Return the [X, Y] coordinate for the center point of the cell that contains the specified text.  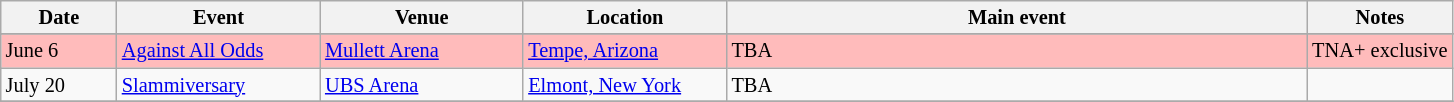
Main event [1018, 17]
Venue [422, 17]
Elmont, New York [624, 85]
TNA+ exclusive [1380, 51]
July 20 [59, 85]
Mullett Arena [422, 51]
Date [59, 17]
Slammiversary [218, 85]
Event [218, 17]
UBS Arena [422, 85]
Location [624, 17]
Against All Odds [218, 51]
Tempe, Arizona [624, 51]
June 6 [59, 51]
Notes [1380, 17]
